Provide the (x, y) coordinate of the cell's center where the given text is located.  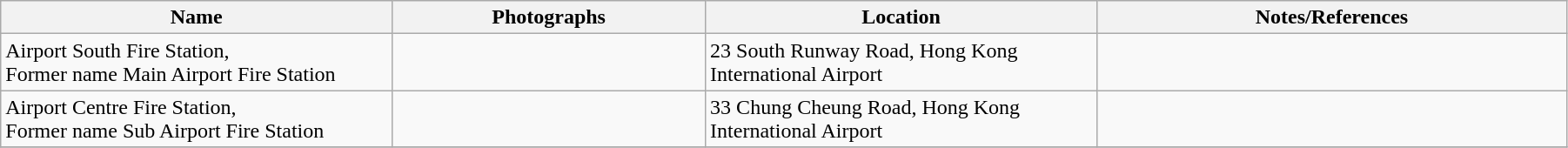
Photographs (549, 17)
Location (901, 17)
Name (197, 17)
Airport Centre Fire Station, Former name Sub Airport Fire Station (197, 118)
Notes/References (1331, 17)
33 Chung Cheung Road, Hong Kong International Airport (901, 118)
23 South Runway Road, Hong Kong International Airport (901, 63)
Airport South Fire Station, Former name Main Airport Fire Station (197, 63)
